Output the [X, Y] coordinate of the center of the cell containing the given text.  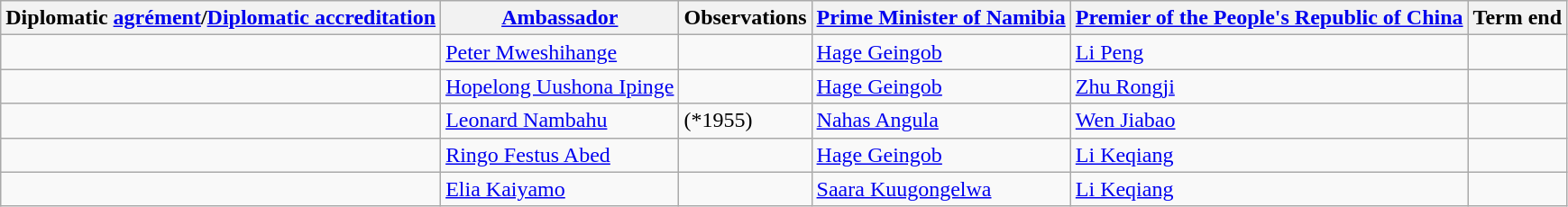
Nahas Angula [941, 121]
Elia Kaiyamo [560, 189]
Term end [1518, 18]
Observations [745, 18]
Hopelong Uushona Ipinge [560, 86]
Premier of the People's Republic of China [1270, 18]
Prime Minister of Namibia [941, 18]
(*1955) [745, 121]
Ringo Festus Abed [560, 155]
Wen Jiabao [1270, 121]
Zhu Rongji [1270, 86]
Saara Kuugongelwa [941, 189]
Ambassador [560, 18]
Leonard Nambahu [560, 121]
Diplomatic agrément/Diplomatic accreditation [221, 18]
Peter Mweshihange [560, 52]
Li Peng [1270, 52]
